Capture the cell that displays the provided text and extract its [x, y] central coordinate. 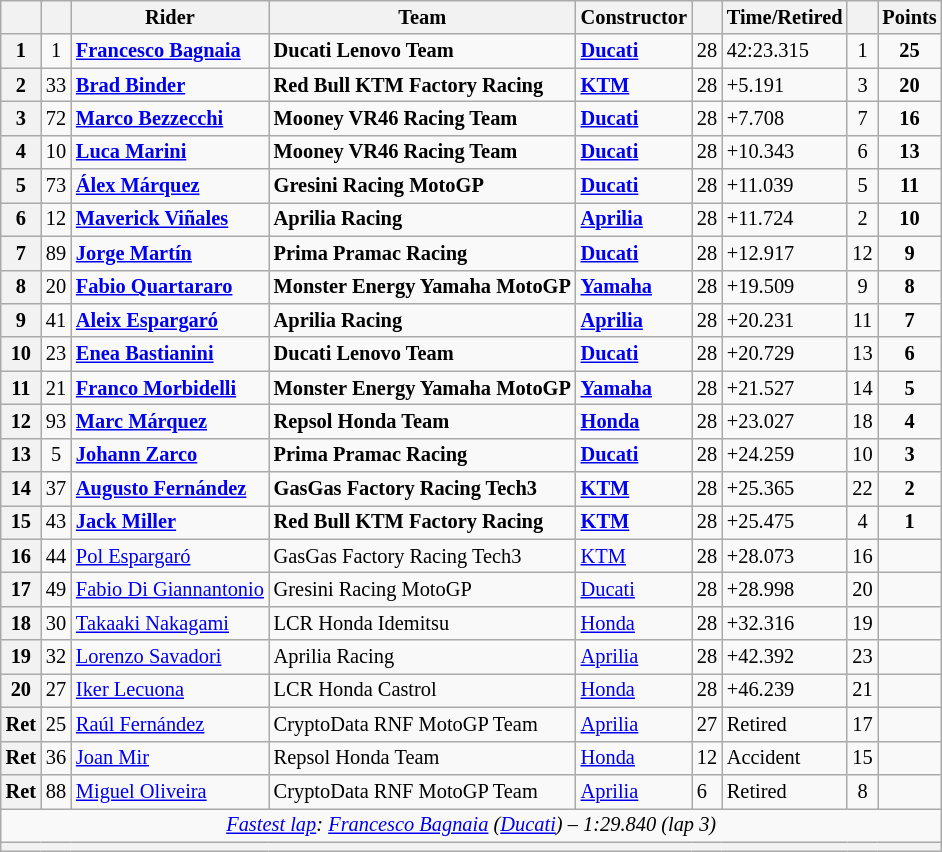
Francesco Bagnaia [170, 51]
32 [56, 657]
Fabio Quartararo [170, 287]
73 [56, 186]
Franco Morbidelli [170, 388]
Constructor [634, 17]
LCR Honda Castrol [422, 690]
Álex Márquez [170, 186]
Fastest lap: Francesco Bagnaia (Ducati) – 1:29.840 (lap 3) [472, 825]
88 [56, 791]
43 [56, 522]
+23.027 [785, 421]
49 [56, 589]
Enea Bastianini [170, 354]
+10.343 [785, 152]
Marco Bezzecchi [170, 118]
Iker Lecuona [170, 690]
+24.259 [785, 455]
+25.475 [785, 522]
Fabio Di Giannantonio [170, 589]
+28.998 [785, 589]
36 [56, 758]
+12.917 [785, 253]
Johann Zarco [170, 455]
44 [56, 556]
+11.724 [785, 219]
Time/Retired [785, 17]
37 [56, 489]
+20.231 [785, 320]
Augusto Fernández [170, 489]
Lorenzo Savadori [170, 657]
Luca Marini [170, 152]
+5.191 [785, 85]
+7.708 [785, 118]
33 [56, 85]
+28.073 [785, 556]
Aleix Espargaró [170, 320]
Miguel Oliveira [170, 791]
Brad Binder [170, 85]
Team [422, 17]
Points [910, 17]
Maverick Viñales [170, 219]
42:23.315 [785, 51]
72 [56, 118]
Jack Miller [170, 522]
Rider [170, 17]
Accident [785, 758]
+46.239 [785, 690]
Jorge Martín [170, 253]
41 [56, 320]
93 [56, 421]
22 [862, 489]
Pol Espargaró [170, 556]
+42.392 [785, 657]
89 [56, 253]
+21.527 [785, 388]
+11.039 [785, 186]
Marc Márquez [170, 421]
+19.509 [785, 287]
+20.729 [785, 354]
Raúl Fernández [170, 724]
LCR Honda Idemitsu [422, 623]
30 [56, 623]
+25.365 [785, 489]
+32.316 [785, 623]
Joan Mir [170, 758]
Takaaki Nakagami [170, 623]
